Determine the [X, Y] coordinate at the center of the cell enclosing the given text.  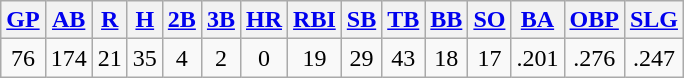
RBI [315, 20]
17 [490, 58]
BA [538, 20]
SLG [654, 20]
21 [110, 58]
BB [446, 20]
H [144, 20]
2 [220, 58]
GP [23, 20]
HR [264, 20]
.247 [654, 58]
4 [182, 58]
76 [23, 58]
TB [404, 20]
0 [264, 58]
18 [446, 58]
3B [220, 20]
174 [68, 58]
.276 [594, 58]
OBP [594, 20]
R [110, 20]
2B [182, 20]
.201 [538, 58]
43 [404, 58]
AB [68, 20]
35 [144, 58]
29 [361, 58]
SB [361, 20]
SO [490, 20]
19 [315, 58]
